Determine the (X, Y) coordinate at the center of the cell enclosing the given text.  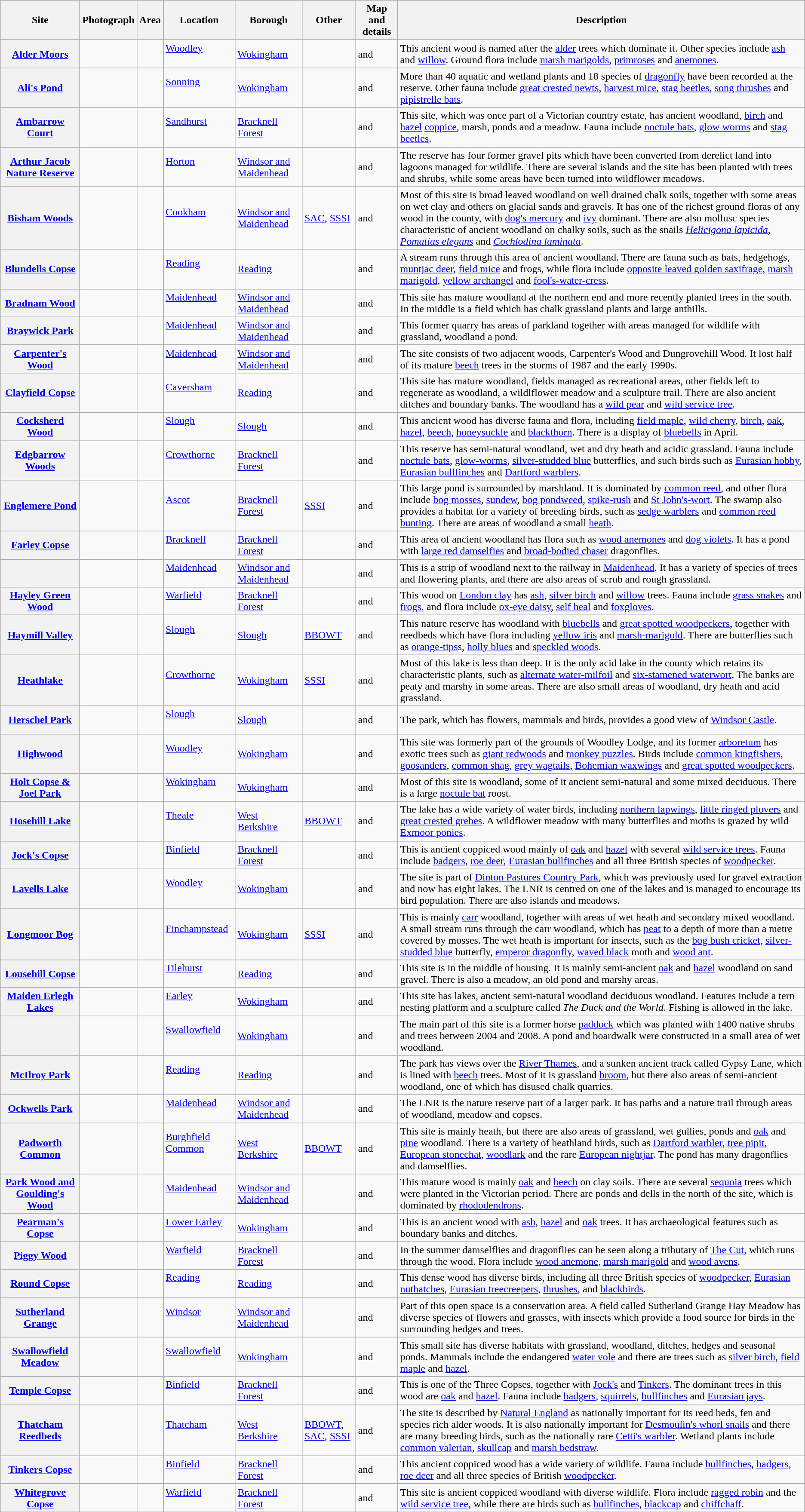
Alder Moors (40, 54)
SAC, SSSI (329, 218)
Piggy Wood (40, 1255)
Temple Copse (40, 1390)
Englemere Pond (40, 506)
Map and details (377, 20)
Lavells Lake (40, 889)
Holt Copse & Joel Park (40, 788)
Finchampstead (200, 934)
Cookham (200, 218)
Longmoor Bog (40, 934)
Swallowfield Meadow (40, 1357)
Bracknell (200, 545)
Burghfield Common (200, 1149)
Padworth Common (40, 1149)
Sandhurst (200, 127)
McIlroy Park (40, 1075)
Thatcham (200, 1430)
Most of this site is woodland, some of it ancient semi-natural and some mixed deciduous. There is a large noctule bat roost. (601, 788)
Horton (200, 167)
The park, which has flowers, mammals and birds, provides a good view of Windsor Castle. (601, 720)
Highwood (40, 754)
Braywick Park (40, 331)
Ambarrow Court (40, 127)
Caversham (200, 393)
Cocksherd Wood (40, 426)
Park Wood and Goulding's Wood (40, 1194)
Pearman's Copse (40, 1228)
Lousehill Copse (40, 973)
Photograph (108, 20)
Theale (200, 821)
Description (601, 20)
This ancient coppiced wood has a wide variety of wildlife. Fauna include bullfinches, badgers, roe deer and all three species of British woodpecker. (601, 1469)
Earley (200, 1002)
Herschel Park (40, 720)
Carpenter's Wood (40, 359)
Clayfield Copse (40, 393)
Sonning (200, 88)
Hosehill Lake (40, 821)
Arthur Jacob Nature Reserve (40, 167)
Maiden Erlegh Lakes (40, 1002)
Lower Earley (200, 1228)
Jock's Copse (40, 855)
Edgbarrow Woods (40, 460)
Whitegrove Copse (40, 1498)
Thatcham Reedbeds (40, 1430)
Farley Copse (40, 545)
Area (150, 20)
Bisham Woods (40, 218)
Location (200, 20)
Bradnam Wood (40, 303)
Windsor (200, 1317)
Ali's Pond (40, 88)
Hayley Green Wood (40, 601)
Site (40, 20)
Heathlake (40, 680)
Borough (269, 20)
BBOWT, SAC, SSSI (329, 1430)
The LNR is the nature reserve part of a larger park. It has paths and a nature trail through areas of woodland, meadow and copses. (601, 1109)
Sutherland Grange (40, 1317)
Tinkers Copse (40, 1469)
Haymill Valley (40, 635)
Blundells Copse (40, 269)
Ascot (200, 506)
This former quarry has areas of parkland together with areas managed for wildlife with grassland, woodland a pond. (601, 331)
Ockwells Park (40, 1109)
This is an ancient wood with ash, hazel and oak trees. It has archaeological features such as boundary banks and ditches. (601, 1228)
Round Copse (40, 1284)
Other (329, 20)
Tilehurst (200, 973)
